Output the (X, Y) coordinate of the center of the cell containing the given text.  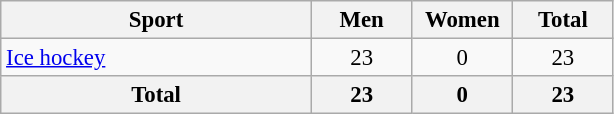
Women (462, 20)
Sport (156, 20)
Men (362, 20)
Ice hockey (156, 58)
